Determine the [x, y] coordinate at the center of the cell enclosing the given text.  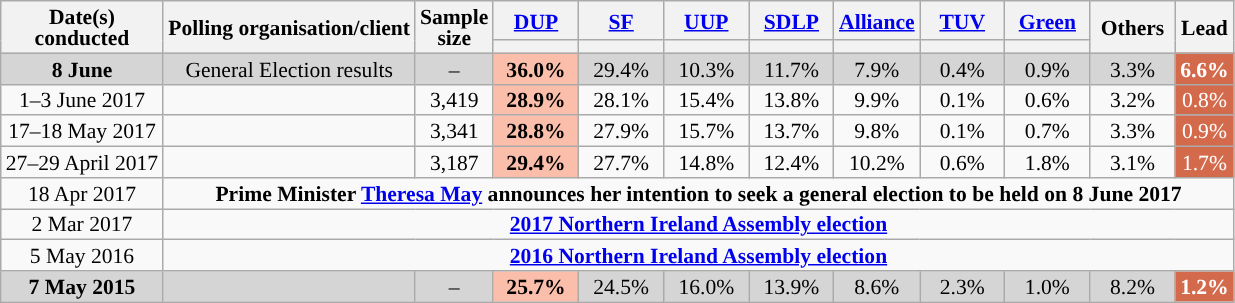
Lead [1204, 27]
Green [1048, 20]
24.5% [622, 286]
3.1% [1132, 162]
28.9% [536, 100]
13.9% [792, 286]
3,187 [454, 162]
9.8% [877, 132]
12.4% [792, 162]
17–18 May 2017 [82, 132]
2016 Northern Ireland Assembly election [698, 256]
2 Mar 2017 [82, 224]
UUP [706, 20]
27.7% [622, 162]
Samplesize [454, 27]
28.8% [536, 132]
3.2% [1132, 100]
15.4% [706, 100]
7.9% [877, 68]
Polling organisation/client [289, 27]
1–3 June 2017 [82, 100]
1.2% [1204, 286]
0.7% [1048, 132]
8.6% [877, 286]
SDLP [792, 20]
1.8% [1048, 162]
TUV [962, 20]
5 May 2016 [82, 256]
3,419 [454, 100]
3,341 [454, 132]
Prime Minister Theresa May announces her intention to seek a general election to be held on 8 June 2017 [698, 194]
25.7% [536, 286]
6.6% [1204, 68]
18 Apr 2017 [82, 194]
2017 Northern Ireland Assembly election [698, 224]
27–29 April 2017 [82, 162]
DUP [536, 20]
1.0% [1048, 286]
16.0% [706, 286]
15.7% [706, 132]
13.7% [792, 132]
SF [622, 20]
General Election results [289, 68]
10.2% [877, 162]
Alliance [877, 20]
8 June [82, 68]
27.9% [622, 132]
0.8% [1204, 100]
13.8% [792, 100]
9.9% [877, 100]
0.4% [962, 68]
10.3% [706, 68]
1.7% [1204, 162]
8.2% [1132, 286]
11.7% [792, 68]
36.0% [536, 68]
Others [1132, 27]
28.1% [622, 100]
2.3% [962, 286]
7 May 2015 [82, 286]
Date(s)conducted [82, 27]
14.8% [706, 162]
